From the cell containing the given text, extract its center point as [x, y] coordinate. 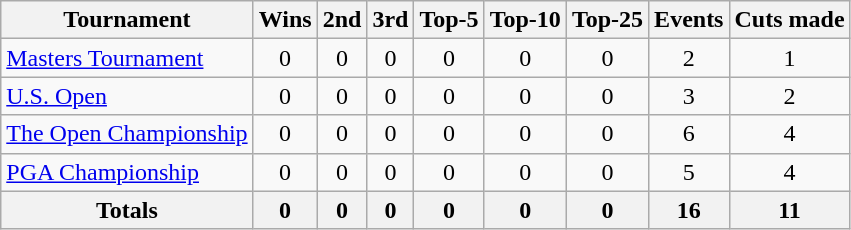
Wins [285, 20]
Masters Tournament [127, 58]
Totals [127, 210]
The Open Championship [127, 134]
5 [689, 172]
Cuts made [790, 20]
Top-25 [607, 20]
6 [689, 134]
Top-5 [449, 20]
16 [689, 210]
1 [790, 58]
Top-10 [525, 20]
PGA Championship [127, 172]
U.S. Open [127, 96]
2nd [342, 20]
3rd [390, 20]
Events [689, 20]
Tournament [127, 20]
11 [790, 210]
3 [689, 96]
